Extract the [x, y] coordinate from the center of the cell holding the provided text.  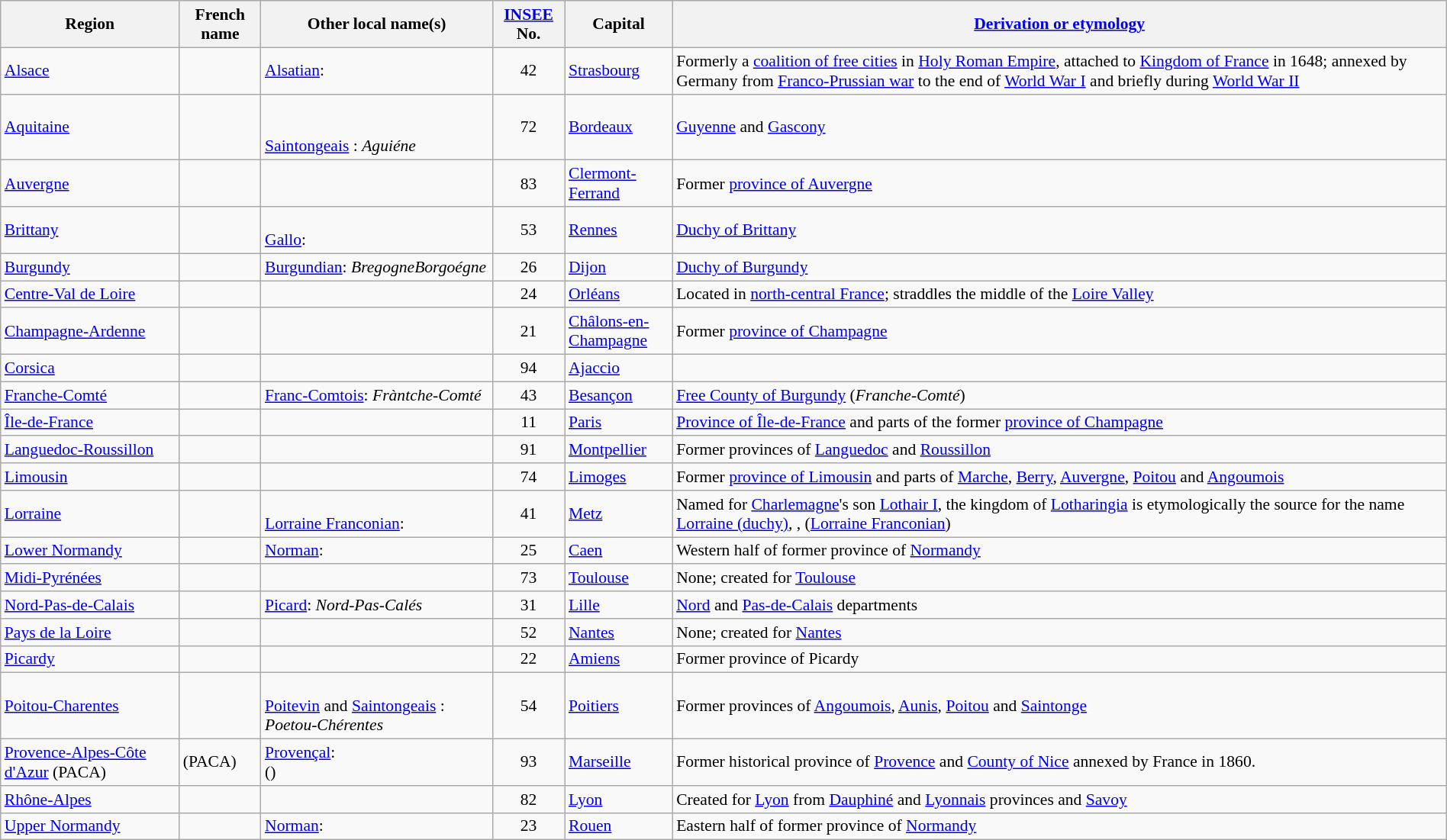
Poitou-Charentes [90, 706]
Former historical province of Provence and County of Nice annexed by France in 1860. [1059, 763]
Lower Normandy [90, 551]
72 [528, 127]
Derivation or etymology [1059, 24]
Lorraine Franconian: [377, 514]
53 [528, 230]
INSEE No. [528, 24]
21 [528, 331]
Other local name(s) [377, 24]
42 [528, 70]
Named for Charlemagne's son Lothair I, the kingdom of Lotharingia is etymologically the source for the name Lorraine (duchy), , (Lorraine Franconian) [1059, 514]
83 [528, 183]
Toulouse [618, 578]
Amiens [618, 659]
25 [528, 551]
Former provinces of Angoumois, Aunis, Poitou and Saintonge [1059, 706]
Province of Île-de-France and parts of the former province of Champagne [1059, 423]
Poitevin and Saintongeais : Poetou-Chérentes [377, 706]
74 [528, 477]
94 [528, 369]
Champagne-Ardenne [90, 331]
Strasbourg [618, 70]
Poitiers [618, 706]
Provençal: () [377, 763]
Capital [618, 24]
43 [528, 395]
22 [528, 659]
Located in north-central France; straddles the middle of the Loire Valley [1059, 294]
Nord-Pas-de-Calais [90, 605]
None; created for Toulouse [1059, 578]
Burgundy [90, 267]
Created for Lyon from Dauphiné and Lyonnais provinces and Savoy [1059, 800]
Region [90, 24]
Upper Normandy [90, 826]
Picardy [90, 659]
Former province of Limousin and parts of Marche, Berry, Auvergne, Poitou and Angoumois [1059, 477]
Marseille [618, 763]
52 [528, 632]
Duchy of Burgundy [1059, 267]
Franc-Comtois: Fràntche-Comté [377, 395]
26 [528, 267]
31 [528, 605]
24 [528, 294]
Paris [618, 423]
Picard: Nord-Pas-Calés [377, 605]
41 [528, 514]
Lyon [618, 800]
Dijon [618, 267]
Rennes [618, 230]
Duchy of Brittany [1059, 230]
Clermont-Ferrand [618, 183]
Eastern half of former province of Normandy [1059, 826]
Limousin [90, 477]
Besançon [618, 395]
Orléans [618, 294]
91 [528, 450]
Limoges [618, 477]
(PACA) [220, 763]
Rouen [618, 826]
Corsica [90, 369]
11 [528, 423]
Burgundian: BregogneBorgoégne [377, 267]
Nantes [618, 632]
Auvergne [90, 183]
Languedoc-Roussillon [90, 450]
Alsatian: [377, 70]
Lorraine [90, 514]
Île-de-France [90, 423]
54 [528, 706]
Former province of Auvergne [1059, 183]
Lille [618, 605]
Franche-Comté [90, 395]
Former province of Champagne [1059, 331]
Châlons-en-Champagne [618, 331]
None; created for Nantes [1059, 632]
Free County of Burgundy (Franche-Comté) [1059, 395]
Former province of Picardy [1059, 659]
93 [528, 763]
Pays de la Loire [90, 632]
Centre-Val de Loire [90, 294]
Brittany [90, 230]
Provence-Alpes-Côte d'Azur (PACA) [90, 763]
Montpellier [618, 450]
Bordeaux [618, 127]
French name [220, 24]
82 [528, 800]
Gallo: [377, 230]
Western half of former province of Normandy [1059, 551]
Aquitaine [90, 127]
Guyenne and Gascony [1059, 127]
73 [528, 578]
Midi-Pyrénées [90, 578]
Saintongeais : Aguiéne [377, 127]
Rhône-Alpes [90, 800]
Alsace [90, 70]
Former provinces of Languedoc and Roussillon [1059, 450]
Caen [618, 551]
23 [528, 826]
Metz [618, 514]
Ajaccio [618, 369]
Nord and Pas-de-Calais departments [1059, 605]
